Return the [X, Y] coordinate for the center point of the cell that contains the specified text.  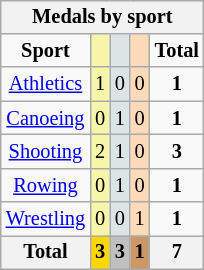
Canoeing [46, 118]
Shooting [46, 152]
7 [177, 253]
2 [100, 152]
Sport [46, 51]
Athletics [46, 84]
Rowing [46, 185]
Medals by sport [102, 17]
Wrestling [46, 219]
